Identify which cell holds the provided text, then report its (x, y) central coordinate. 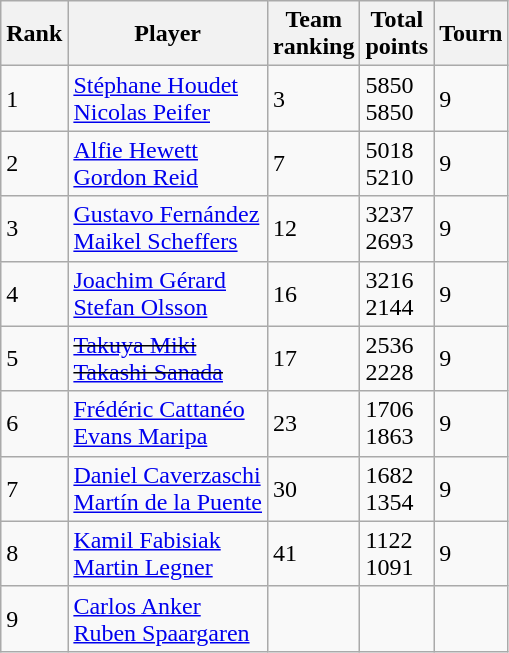
4 (34, 294)
Gustavo Fernández Maikel Scheffers (168, 228)
23 (314, 424)
16 (314, 294)
Takuya Miki Takashi Sanada (168, 358)
Frédéric Cattanéo Evans Maripa (168, 424)
Kamil Fabisiak Martin Legner (168, 554)
Player (168, 34)
11221091 (397, 554)
32162144 (397, 294)
17 (314, 358)
12 (314, 228)
Joachim Gérard Stefan Olsson (168, 294)
Totalpoints (397, 34)
Alfie Hewett Gordon Reid (168, 164)
6 (34, 424)
1 (34, 98)
2 (34, 164)
58505850 (397, 98)
25362228 (397, 358)
Teamranking (314, 34)
Rank (34, 34)
Carlos Anker Ruben Spaargaren (168, 618)
50185210 (397, 164)
30 (314, 488)
16821354 (397, 488)
8 (34, 554)
Stéphane Houdet Nicolas Peifer (168, 98)
41 (314, 554)
17061863 (397, 424)
32372693 (397, 228)
Daniel Caverzaschi Martín de la Puente (168, 488)
5 (34, 358)
Tourn (471, 34)
